Provide the (x, y) coordinate of the cell's center where the given text is located.  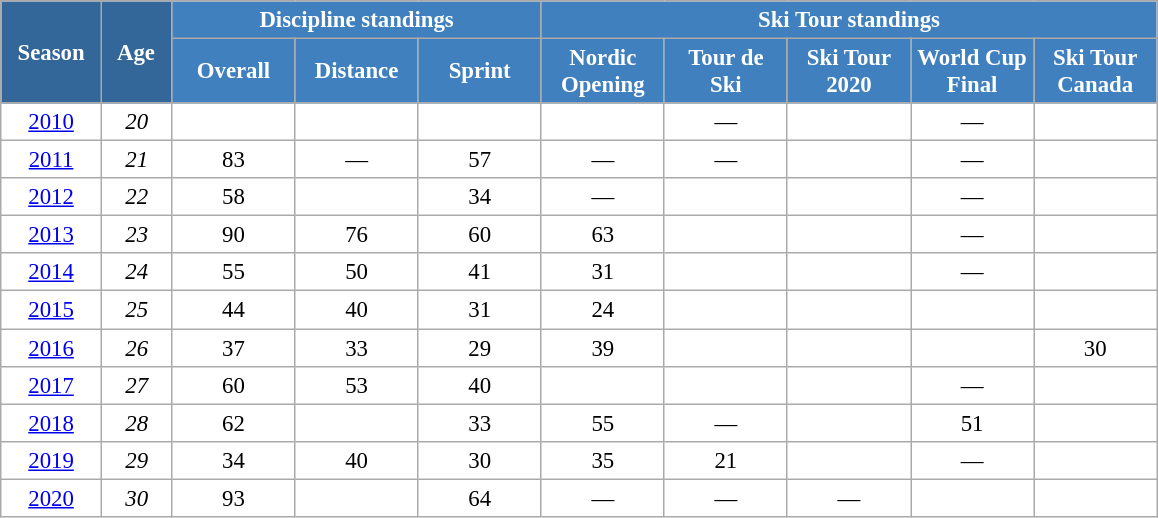
2013 (52, 235)
2018 (52, 423)
Overall (234, 72)
2019 (52, 460)
83 (234, 160)
44 (234, 310)
37 (234, 348)
93 (234, 498)
Ski Tour2020 (848, 72)
2017 (52, 385)
World CupFinal (972, 72)
2016 (52, 348)
Age (136, 52)
57 (480, 160)
2010 (52, 122)
90 (234, 235)
39 (602, 348)
64 (480, 498)
Distance (356, 72)
41 (480, 273)
Season (52, 52)
2014 (52, 273)
20 (136, 122)
Sprint (480, 72)
62 (234, 423)
2012 (52, 197)
28 (136, 423)
2020 (52, 498)
76 (356, 235)
58 (234, 197)
2015 (52, 310)
51 (972, 423)
22 (136, 197)
Tour deSki (726, 72)
63 (602, 235)
50 (356, 273)
35 (602, 460)
26 (136, 348)
53 (356, 385)
27 (136, 385)
Discipline standings (356, 20)
23 (136, 235)
25 (136, 310)
Ski Tour standings (848, 20)
Ski TourCanada (1096, 72)
NordicOpening (602, 72)
2011 (52, 160)
